Pinpoint the cell where the given text exists, returning its [X, Y] midpoint coordinate. 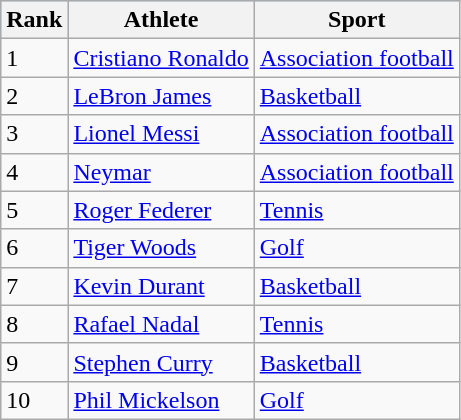
Tiger Woods [161, 248]
Neymar [161, 172]
Phil Mickelson [161, 400]
3 [34, 134]
4 [34, 172]
Lionel Messi [161, 134]
1 [34, 58]
Rank [34, 20]
Stephen Curry [161, 362]
Athlete [161, 20]
7 [34, 286]
LeBron James [161, 96]
Kevin Durant [161, 286]
Roger Federer [161, 210]
10 [34, 400]
6 [34, 248]
8 [34, 324]
2 [34, 96]
Sport [356, 20]
Cristiano Ronaldo [161, 58]
9 [34, 362]
5 [34, 210]
Rafael Nadal [161, 324]
